Capture the cell that displays the provided text and extract its [x, y] central coordinate. 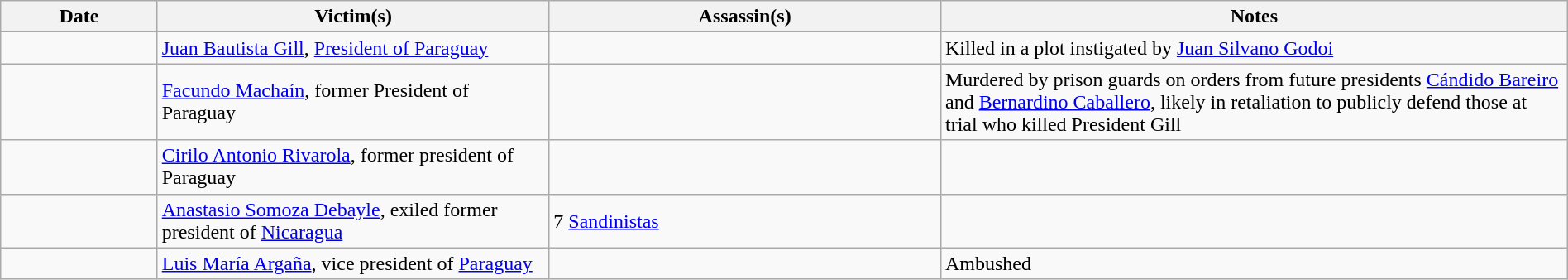
Assassin(s) [745, 17]
Juan Bautista Gill, President of Paraguay [353, 48]
Victim(s) [353, 17]
Luis María Argaña, vice president of Paraguay [353, 263]
Notes [1254, 17]
Cirilo Antonio Rivarola, former president of Paraguay [353, 167]
Facundo Machaín, former President of Paraguay [353, 102]
Ambushed [1254, 263]
7 Sandinistas [745, 220]
Anastasio Somoza Debayle, exiled former president of Nicaragua [353, 220]
Killed in a plot instigated by Juan Silvano Godoi [1254, 48]
Date [79, 17]
